Pinpoint the cell where the given text exists, returning its [x, y] midpoint coordinate. 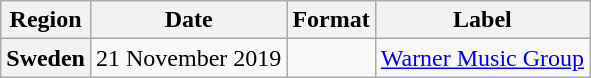
Format [331, 20]
Region [46, 20]
21 November 2019 [188, 58]
Warner Music Group [482, 58]
Label [482, 20]
Sweden [46, 58]
Date [188, 20]
